Determine the (x, y) coordinate at the center of the cell enclosing the given text.  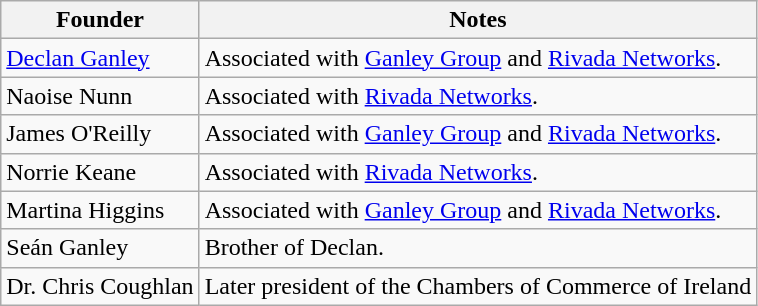
Notes (478, 20)
Later president of the Chambers of Commerce of Ireland (478, 286)
Dr. Chris Coughlan (100, 286)
Founder (100, 20)
Brother of Declan. (478, 248)
Declan Ganley (100, 58)
Martina Higgins (100, 210)
Naoise Nunn (100, 96)
James O'Reilly (100, 134)
Norrie Keane (100, 172)
Seán Ganley (100, 248)
